Scan for the cell matching the given text and deliver its [X, Y] coordinate at center. 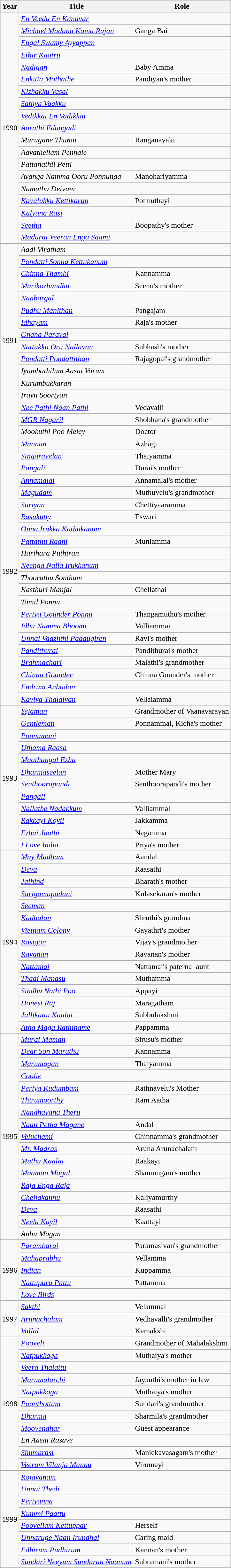
Neela Kuyil [76, 1222]
Poonthottam [76, 1404]
Tamil Ponnu [76, 602]
Ranganayaki [182, 140]
Nadigan [76, 67]
Bharath's mother [182, 881]
Seenu's mother [182, 286]
Grandmother of Mahalakshmi [182, 1343]
Muthuvelu's grandmother [182, 492]
Mookuthi Poo Meley [76, 432]
1995 [10, 1137]
Periya Gounder Ponnu [76, 614]
Jallikattu Kaalai [76, 1015]
Poovellam Kettuppar [76, 1526]
1998 [10, 1404]
Pattamma [182, 1282]
Thangamuthu's mother [182, 614]
Gayathri's mother [182, 930]
Rojavanam [76, 1477]
Murugane Thunai [76, 140]
Michael Madana Kama Rajan [76, 31]
Doctor [182, 432]
En Veedu En Kanavar [76, 19]
Ganga Bai [182, 31]
Moovendhar [76, 1428]
Durai's mother [182, 468]
Ezhai Jaathi [76, 833]
Marikozhundhu [76, 286]
Ram Aatha [182, 1100]
Senthoorapandi's mother [182, 784]
Pattanathil Petti [76, 164]
1994 [10, 942]
Valliammal [182, 808]
Ethir Kaatru [76, 55]
Role [182, 6]
Rakkayi Koyil [76, 821]
Maaman Magal [76, 1173]
Marumagan [76, 1064]
Thoorathu Sontham [76, 578]
Nee Pathi Naan Pathi [76, 407]
Manickavasagam's mother [182, 1452]
Periyanna [76, 1501]
Yejaman [76, 711]
Ravanan's mother [182, 954]
Mahaprabhu [76, 1258]
Raja Enga Raja [76, 1185]
Kasthuri Manjal [76, 590]
Priya's mother [182, 845]
I Love India [76, 845]
Vijay's grandmother [182, 942]
Sharmila's grandmother [182, 1416]
Andal [182, 1124]
Dharma [76, 1416]
Rasigan [76, 942]
Year [10, 6]
Veeram Vilanja Mannu [76, 1465]
Dharmaseelan [76, 772]
Maragatham [182, 1003]
Rathnavelu's Mother [182, 1088]
Pondatti Sonna Kettukanum [76, 261]
Ravi's mother [182, 638]
1996 [10, 1270]
Iyumbathilum Aasai Varum [76, 371]
Seeman [76, 905]
Pudhu Manithan [76, 310]
Subbulakshmi [182, 1015]
Vietnam Colony [76, 930]
Nattukku Oru Nallavan [76, 346]
Nanbargal [76, 298]
Kummi Paattu [76, 1513]
Arunachalam [76, 1319]
Pandiyan's mother [182, 79]
Gnana Paravai [76, 334]
Vedhavalli's grandmother [182, 1319]
Nagamma [182, 833]
Title [76, 6]
Nattamai [76, 966]
Atha Maga Rathiname [76, 1027]
Simmarasi [76, 1452]
Grandmother of Vaanavarayan [182, 711]
1992 [10, 572]
Murai Maman [76, 1039]
Shanmugam's mother [182, 1173]
Thirumoorthy [76, 1100]
Anbu Magan [76, 1234]
Harihara Puthiran [76, 553]
Maathangal Ezhu [76, 760]
Chellathai [182, 590]
En Aasai Rasave [76, 1440]
Nandhavana Theru [76, 1112]
Pooveli [76, 1343]
Shruthi's grandma [182, 918]
Parambarai [76, 1246]
Chinna Gounder [76, 675]
Kaviya Thalaivan [76, 699]
Veluchami [76, 1137]
Raja's mother [182, 322]
Caring maid [182, 1538]
Pandithurai [76, 650]
Love Birds [76, 1294]
Pondatti Pondattithan [76, 359]
Mr. Madras [76, 1149]
Azhagi [182, 444]
Avanga Namma Ooru Ponnunga [76, 177]
Uthama Raasa [76, 748]
Vellamma [182, 1258]
Guest appearance [182, 1428]
Senthoorapandi [76, 784]
Sundari Neeyum Sundaran Naanum [76, 1562]
Pappamma [182, 1027]
Singaravelan [76, 456]
Kulasekaran's mother [182, 893]
Enkitta Mothathe [76, 79]
Raakayi [182, 1161]
Aadi Viratham [76, 249]
Jaihind [76, 881]
Namathu Deivam [76, 189]
Neenga Nalla Irukkanum [76, 565]
Nallathe Nadakkum [76, 808]
Kuppamma [182, 1270]
Gentleman [76, 723]
Pattathu Raani [76, 541]
Sindhu Nathi Poo [76, 991]
Endrum Anbudan [76, 687]
Chinna Thambi [76, 274]
Muniamma [182, 541]
Veera Thalattu [76, 1367]
Mannan [76, 444]
Sundari's grandmother [182, 1404]
Ponnammal, Kicha's mother [182, 723]
Subhash's mother [182, 346]
Coolie [76, 1076]
Seetha [76, 225]
Magudam [76, 492]
Periya Kudumbam [76, 1088]
Aruna Arunachalam [182, 1149]
Iravu Sooriyan [76, 395]
Valliammai [182, 626]
Aarathi Edungadi [76, 128]
Baby Amma [182, 67]
1993 [10, 778]
Honest Raj [76, 1003]
Vedavalli [182, 407]
Suriyan [76, 504]
Chettiyaaramma [182, 504]
Thaai Manasu [76, 979]
Mother Mary [182, 772]
Kaattayi [182, 1222]
Idhu Namma Bhoomi [76, 626]
Vellaiamma [182, 699]
Rajagopal's grandmother [182, 359]
Aandal [182, 857]
Unnaruge Naan Irundhal [76, 1538]
Ponnuthayi [182, 201]
Paramasivan's grandmother [182, 1246]
Sakthi [76, 1307]
1999 [10, 1519]
Annamalai's mother [182, 480]
1997 [10, 1319]
Sathya Vaakku [76, 103]
Malathi's grandmother [182, 663]
Pandithurai's mother [182, 650]
Kalyana Rasi [76, 213]
Boopathy's mother [182, 225]
Kannan's mother [182, 1550]
Idhayam [76, 322]
Subramani's mother [182, 1562]
Nattupura Pattu [76, 1282]
Vallal [76, 1331]
Onna Irukka Kathukanum [76, 529]
Chinna Gounder's mother [182, 675]
May Madham [76, 857]
Kaliyamurthy [182, 1197]
Edhirum Pudhirum [76, 1550]
Ravanan [76, 954]
Sirusu's mother [182, 1039]
Virumayi [182, 1465]
Appayi [182, 991]
Kurumbukkaran [76, 383]
Muthu Kaalai [76, 1161]
Jakkamma [182, 821]
Vedikkai En Vadikkai [76, 116]
MGR Nagaril [76, 420]
Indian [76, 1270]
Eswari [182, 517]
Kamakshi [182, 1331]
Nattamai's paternal aunt [182, 966]
1991 [10, 340]
Annamalai [76, 480]
Unnai Vaazhthi Paadugiren [76, 638]
Sarigamapadani [76, 893]
Kizhakku Vasal [76, 91]
Ponnumani [76, 735]
Shobhana's grandmother [182, 420]
Marumalarchi [76, 1380]
1990 [10, 128]
Velammal [182, 1307]
Naan Petha Magane [76, 1124]
Jayanthi's mother in law [182, 1380]
Chellakannu [76, 1197]
Kavalukku Kettikaran [76, 201]
Madurai Veeran Enga Saami [76, 237]
Engal Swamy Ayyappan [76, 43]
Dear Son Maruthu [76, 1051]
Herself [182, 1526]
Kadhalan [76, 918]
Rasukutty [76, 517]
Manohariyamma [182, 177]
Muthamma [182, 979]
Chinnamma's grandmother [182, 1137]
Unnai Thedi [76, 1489]
Aavathellam Pennale [76, 152]
Pangajam [182, 310]
Brahmachari [76, 663]
